Extract the [X, Y] coordinate from the center of the cell holding the provided text.  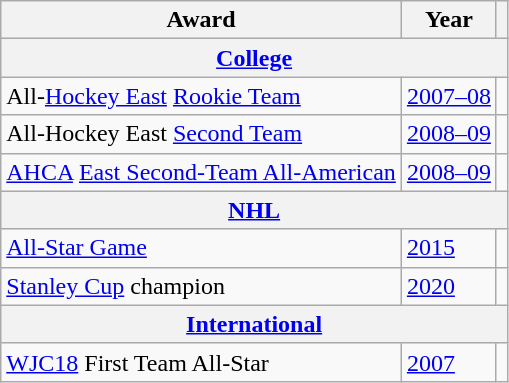
All-Hockey East Rookie Team [202, 96]
2015 [448, 248]
International [254, 324]
Stanley Cup champion [202, 286]
2020 [448, 286]
2007 [448, 362]
All-Star Game [202, 248]
AHCA East Second-Team All-American [202, 172]
WJC18 First Team All-Star [202, 362]
College [254, 58]
2007–08 [448, 96]
Year [448, 20]
NHL [254, 210]
Award [202, 20]
All-Hockey East Second Team [202, 134]
